Identify which cell holds the provided text, then report its [x, y] central coordinate. 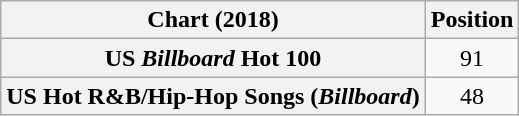
48 [472, 96]
Chart (2018) [213, 20]
US Hot R&B/Hip-Hop Songs (Billboard) [213, 96]
Position [472, 20]
91 [472, 58]
US Billboard Hot 100 [213, 58]
